Find where the given text appears and provide that cell's center as (x, y) coordinate. 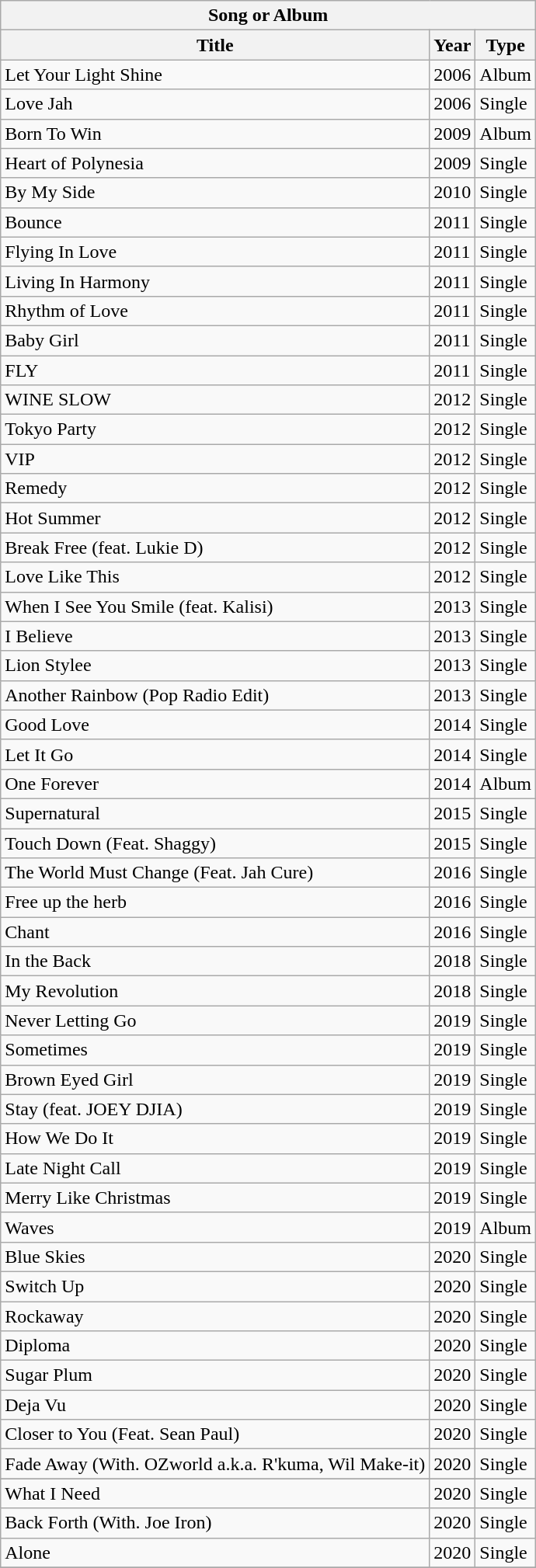
Sugar Plum (215, 1375)
Merry Like Christmas (215, 1198)
Blue Skies (215, 1257)
Good Love (215, 725)
Brown Eyed Girl (215, 1080)
Hot Summer (215, 518)
What I Need (215, 1493)
Deja Vu (215, 1405)
Never Letting Go (215, 1020)
Living In Harmony (215, 281)
Free up the herb (215, 902)
Title (215, 45)
Rhythm of Love (215, 311)
The World Must Change (Feat. Jah Cure) (215, 873)
I Believe (215, 636)
Another Rainbow (Pop Radio Edit) (215, 695)
When I See You Smile (feat. Kalisi) (215, 607)
Break Free (feat. Lukie D) (215, 548)
My Revolution (215, 991)
Waves (215, 1227)
Love Jah (215, 104)
FLY (215, 370)
Lion Stylee (215, 666)
Diploma (215, 1346)
Remedy (215, 488)
2010 (452, 193)
Touch Down (Feat. Shaggy) (215, 843)
Born To Win (215, 134)
Stay (feat. JOEY DJIA) (215, 1109)
Alone (215, 1552)
Closer to You (Feat. Sean Paul) (215, 1434)
How We Do It (215, 1139)
Love Like This (215, 577)
Type (506, 45)
Chant (215, 932)
Year (452, 45)
Baby Girl (215, 340)
In the Back (215, 961)
Switch Up (215, 1286)
Tokyo Party (215, 429)
WINE SLOW (215, 400)
By My Side (215, 193)
VIP (215, 459)
Sometimes (215, 1050)
Flying In Love (215, 252)
Heart of Polynesia (215, 163)
Let Your Light Shine (215, 75)
Song or Album (269, 16)
One Forever (215, 784)
Back Forth (With. Joe Iron) (215, 1523)
Bounce (215, 222)
Rockaway (215, 1316)
Late Night Call (215, 1168)
Supernatural (215, 813)
Let It Go (215, 754)
Fade Away (With. OZworld a.k.a. R'kuma, Wil Make-it) (215, 1464)
